Locate the cell with the specified text and output its [x, y] center coordinate. 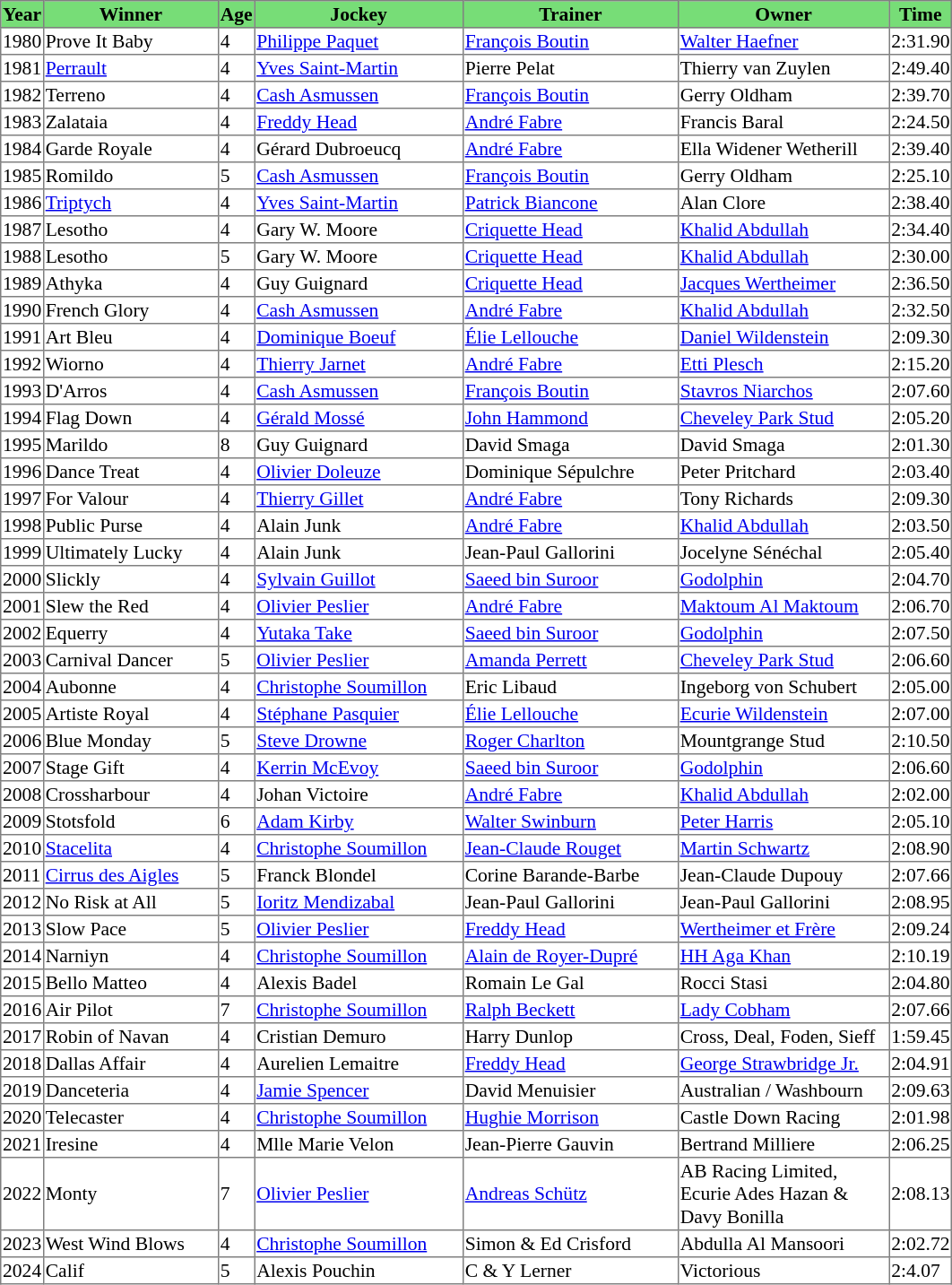
Maktoum Al Maktoum [783, 606]
Stavros Niarchos [783, 391]
Cristian Demuro [359, 1037]
6 [236, 821]
2:06.25 [921, 1144]
1980 [22, 41]
John Hammond [570, 418]
1988 [22, 256]
Johan Victoire [359, 794]
1992 [22, 364]
2:04.80 [921, 983]
1998 [22, 525]
2022 [22, 1194]
Calif [131, 1271]
Martin Schwartz [783, 848]
2020 [22, 1117]
2:24.50 [921, 122]
2:01.98 [921, 1117]
Hughie Morrison [570, 1117]
2:49.40 [921, 68]
2:34.40 [921, 230]
Aurelien Lemaitre [359, 1064]
2005 [22, 714]
2013 [22, 929]
1997 [22, 499]
2006 [22, 741]
Dominique Sépulchre [570, 472]
8 [236, 445]
Gérard Dubroeucq [359, 149]
Carnival Dancer [131, 660]
Patrick Biancone [570, 203]
Year [22, 14]
2:05.10 [921, 821]
Walter Haefner [783, 41]
Thierry Gillet [359, 499]
Artiste Royal [131, 714]
2:04.91 [921, 1064]
Tony Richards [783, 499]
Crossharbour [131, 794]
2:03.40 [921, 472]
Air Pilot [131, 1010]
1984 [22, 149]
2023 [22, 1244]
2:39.70 [921, 95]
Peter Pritchard [783, 472]
Gérald Mossé [359, 418]
Danceteria [131, 1090]
David Menuisier [570, 1090]
Time [921, 14]
Public Purse [131, 525]
Terreno [131, 95]
1:59.45 [921, 1037]
2:05.00 [921, 687]
Daniel Wildenstein [783, 337]
2:39.40 [921, 149]
2003 [22, 660]
Victorious [783, 1271]
Jacques Wertheimer [783, 283]
Ultimately Lucky [131, 552]
2024 [22, 1271]
West Wind Blows [131, 1244]
Prove It Baby [131, 41]
Kerrin McEvoy [359, 768]
Iresine [131, 1144]
HH Aga Khan [783, 956]
Corine Barande-Barbe [570, 875]
Francis Baral [783, 122]
1982 [22, 95]
2007 [22, 768]
Rocci Stasi [783, 983]
1986 [22, 203]
Slew the Red [131, 606]
Narniyn [131, 956]
Winner [131, 14]
2004 [22, 687]
Flag Down [131, 418]
2:05.40 [921, 552]
1995 [22, 445]
Romain Le Gal [570, 983]
No Risk at All [131, 902]
2:08.13 [921, 1194]
Steve Drowne [359, 741]
Slickly [131, 579]
2:05.20 [921, 418]
2:32.50 [921, 310]
2:15.20 [921, 364]
Roger Charlton [570, 741]
1989 [22, 283]
Slow Pace [131, 929]
Jean-Claude Rouget [570, 848]
2:03.50 [921, 525]
1990 [22, 310]
2009 [22, 821]
Cross, Deal, Foden, Sieff [783, 1037]
Etti Plesch [783, 364]
Robin of Navan [131, 1037]
Dominique Boeuf [359, 337]
2:07.00 [921, 714]
Aubonne [131, 687]
Stotsfold [131, 821]
Owner [783, 14]
2014 [22, 956]
2:25.10 [921, 176]
Alexis Badel [359, 983]
Stéphane Pasquier [359, 714]
Telecaster [131, 1117]
2:07.60 [921, 391]
2:04.70 [921, 579]
2017 [22, 1037]
Art Bleu [131, 337]
2008 [22, 794]
Dallas Affair [131, 1064]
Pierre Pelat [570, 68]
2:30.00 [921, 256]
2:31.90 [921, 41]
Jamie Spencer [359, 1090]
Jocelyne Sénéchal [783, 552]
Ecurie Wildenstein [783, 714]
Sylvain Guillot [359, 579]
Ingeborg von Schubert [783, 687]
Wertheimer et Frère [783, 929]
Ralph Beckett [570, 1010]
D'Arros [131, 391]
2021 [22, 1144]
AB Racing Limited, Ecurie Ades Hazan & Davy Bonilla [783, 1194]
Triptych [131, 203]
Alain de Royer-Dupré [570, 956]
Bertrand Milliere [783, 1144]
2018 [22, 1064]
Alexis Pouchin [359, 1271]
2:02.72 [921, 1244]
2015 [22, 983]
2001 [22, 606]
Olivier Doleuze [359, 472]
Dance Treat [131, 472]
Harry Dunlop [570, 1037]
2:10.19 [921, 956]
2:08.90 [921, 848]
Trainer [570, 14]
Walter Swinburn [570, 821]
Eric Libaud [570, 687]
Ella Widener Wetherill [783, 149]
Amanda Perrett [570, 660]
Wiorno [131, 364]
2016 [22, 1010]
2:4.07 [921, 1271]
2011 [22, 875]
2:38.40 [921, 203]
2:36.50 [921, 283]
1999 [22, 552]
Perrault [131, 68]
2:01.30 [921, 445]
2:10.50 [921, 741]
2:02.00 [921, 794]
2002 [22, 633]
Monty [131, 1194]
Equerry [131, 633]
1993 [22, 391]
Simon & Ed Crisford [570, 1244]
Abdulla Al Mansoori [783, 1244]
Mountgrange Stud [783, 741]
Adam Kirby [359, 821]
1987 [22, 230]
2:06.70 [921, 606]
2000 [22, 579]
George Strawbridge Jr. [783, 1064]
Alan Clore [783, 203]
Thierry Jarnet [359, 364]
For Valour [131, 499]
2:09.63 [921, 1090]
Garde Royale [131, 149]
1991 [22, 337]
2019 [22, 1090]
Andreas Schütz [570, 1194]
2012 [22, 902]
2:07.50 [921, 633]
Franck Blondel [359, 875]
Age [236, 14]
French Glory [131, 310]
Thierry van Zuylen [783, 68]
Lady Cobham [783, 1010]
Yutaka Take [359, 633]
Stage Gift [131, 768]
Blue Monday [131, 741]
2010 [22, 848]
Jean-Claude Dupouy [783, 875]
2:09.24 [921, 929]
Cirrus des Aigles [131, 875]
1985 [22, 176]
C & Y Lerner [570, 1271]
1996 [22, 472]
Australian / Washbourn [783, 1090]
Mlle Marie Velon [359, 1144]
Castle Down Racing [783, 1117]
Philippe Paquet [359, 41]
1981 [22, 68]
Ioritz Mendizabal [359, 902]
Peter Harris [783, 821]
1983 [22, 122]
Stacelita [131, 848]
Romildo [131, 176]
1994 [22, 418]
Zalataia [131, 122]
Marildo [131, 445]
Athyka [131, 283]
Jockey [359, 14]
2:08.95 [921, 902]
Bello Matteo [131, 983]
Jean-Pierre Gauvin [570, 1144]
